Identify which cell holds the provided text, then report its [x, y] central coordinate. 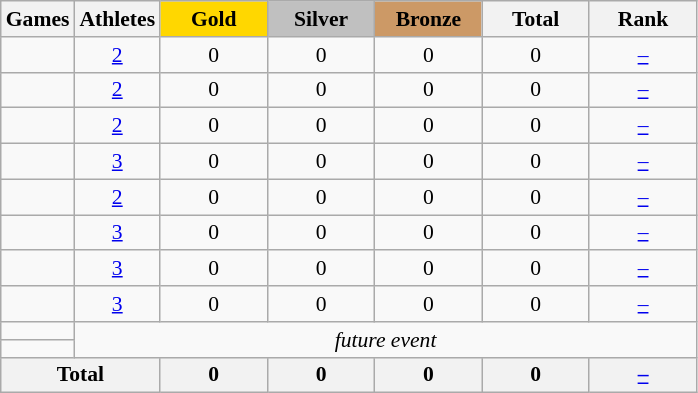
Gold [214, 19]
Athletes [117, 19]
future event [385, 340]
Silver [320, 19]
Rank [642, 19]
Bronze [428, 19]
Games [38, 19]
